Find where the given text appears and provide that cell's center as (X, Y) coordinate. 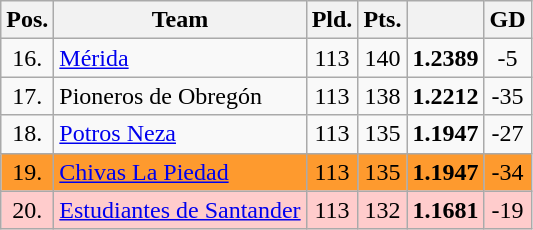
Pioneros de Obregón (180, 96)
17. (28, 96)
Pos. (28, 20)
138 (382, 96)
140 (382, 58)
Potros Neza (180, 134)
Pts. (382, 20)
1.1681 (446, 210)
Pld. (332, 20)
-27 (508, 134)
Estudiantes de Santander (180, 210)
-19 (508, 210)
16. (28, 58)
-5 (508, 58)
-34 (508, 172)
Chivas La Piedad (180, 172)
1.2389 (446, 58)
Mérida (180, 58)
132 (382, 210)
19. (28, 172)
GD (508, 20)
Team (180, 20)
18. (28, 134)
-35 (508, 96)
20. (28, 210)
1.2212 (446, 96)
